Detect which cell encompasses the target text, then output its (X, Y) center coordinate. 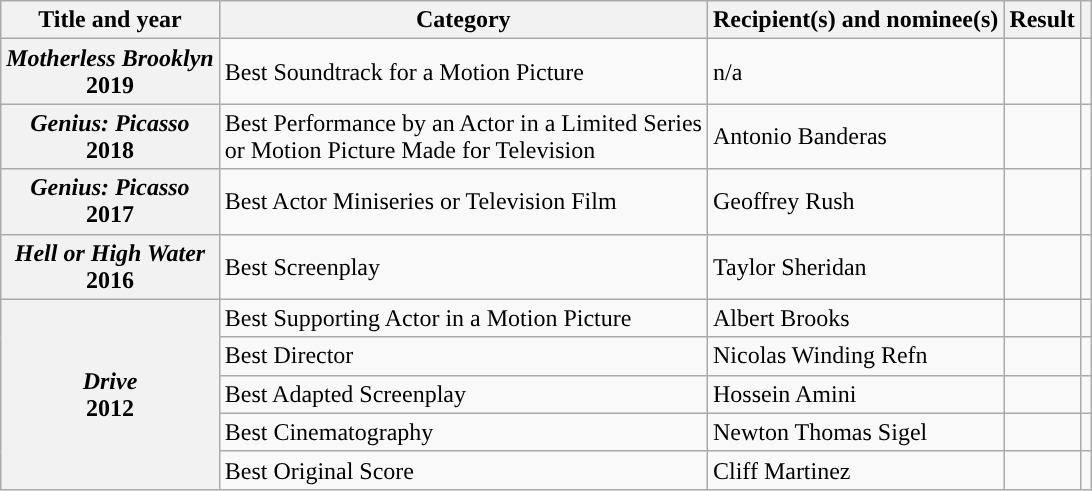
Best Adapted Screenplay (463, 394)
Albert Brooks (855, 318)
Drive 2012 (110, 394)
Best Original Score (463, 470)
Geoffrey Rush (855, 202)
Motherless Brooklyn 2019 (110, 72)
Title and year (110, 20)
Best Director (463, 356)
Newton Thomas Sigel (855, 432)
Best Supporting Actor in a Motion Picture (463, 318)
Recipient(s) and nominee(s) (855, 20)
Nicolas Winding Refn (855, 356)
Hossein Amini (855, 394)
Category (463, 20)
Result (1042, 20)
Best Screenplay (463, 266)
Best Actor Miniseries or Television Film (463, 202)
Best Cinematography (463, 432)
n/a (855, 72)
Best Performance by an Actor in a Limited Series or Motion Picture Made for Television (463, 136)
Taylor Sheridan (855, 266)
Cliff Martinez (855, 470)
Genius: Picasso 2018 (110, 136)
Genius: Picasso 2017 (110, 202)
Hell or High Water2016 (110, 266)
Best Soundtrack for a Motion Picture (463, 72)
Antonio Banderas (855, 136)
